Determine the [X, Y] coordinate at the center of the cell enclosing the given text.  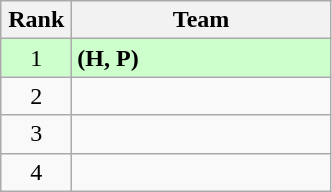
Team [202, 20]
2 [36, 96]
Rank [36, 20]
3 [36, 134]
(H, P) [202, 58]
1 [36, 58]
4 [36, 172]
